Search for the cell housing the specified text and yield its [X, Y] center coordinate. 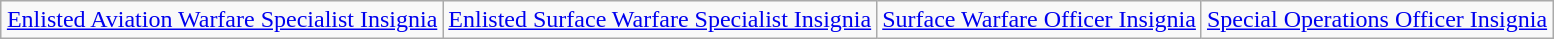
Surface Warfare Officer Insignia [1040, 20]
Enlisted Surface Warfare Specialist Insignia [660, 20]
Enlisted Aviation Warfare Specialist Insignia [222, 20]
Special Operations Officer Insignia [1376, 20]
